Determine the (X, Y) coordinate at the center of the cell enclosing the given text.  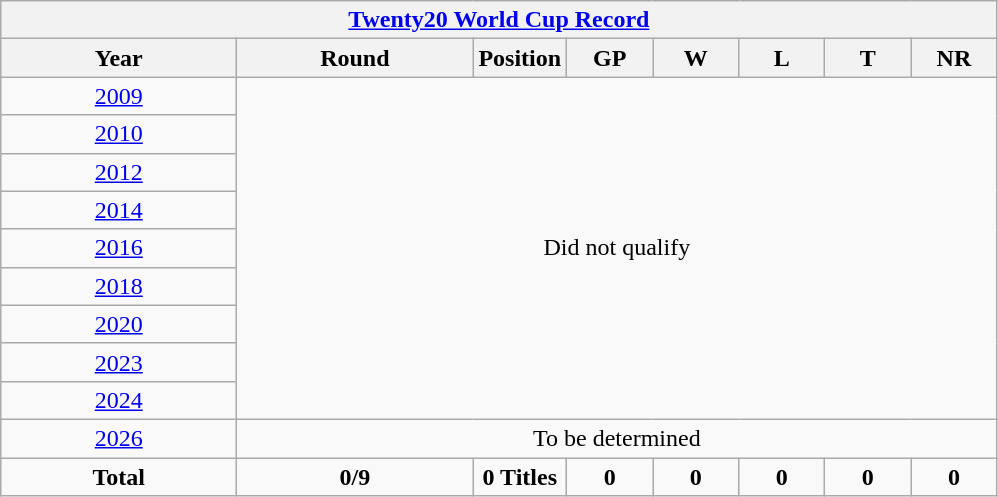
2016 (119, 248)
To be determined (617, 438)
2020 (119, 324)
2018 (119, 286)
2024 (119, 400)
W (696, 58)
2014 (119, 210)
NR (954, 58)
2023 (119, 362)
Round (355, 58)
Did not qualify (617, 248)
T (868, 58)
L (782, 58)
2009 (119, 96)
2026 (119, 438)
0/9 (355, 477)
Twenty20 World Cup Record (499, 20)
2012 (119, 172)
2010 (119, 134)
Total (119, 477)
Year (119, 58)
GP (610, 58)
0 Titles (520, 477)
Position (520, 58)
